Pinpoint the cell where the given text exists, returning its [X, Y] midpoint coordinate. 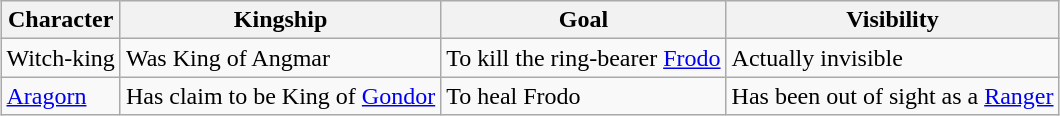
Witch-king [60, 58]
Kingship [280, 20]
Has been out of sight as a Ranger [892, 96]
Has claim to be King of Gondor [280, 96]
Character [60, 20]
Aragorn [60, 96]
To kill the ring-bearer Frodo [584, 58]
Goal [584, 20]
Visibility [892, 20]
Was King of Angmar [280, 58]
To heal Frodo [584, 96]
Actually invisible [892, 58]
